Find where the given text appears and provide that cell's center as (x, y) coordinate. 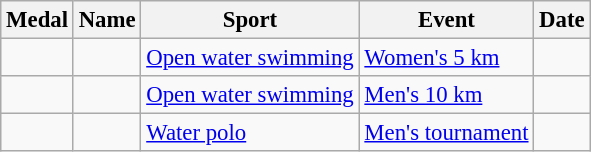
Water polo (250, 133)
Sport (250, 20)
Event (446, 20)
Medal (38, 20)
Date (562, 20)
Men's 10 km (446, 95)
Name (107, 20)
Men's tournament (446, 133)
Women's 5 km (446, 58)
